Return the (X, Y) coordinate for the center point of the cell that contains the specified text.  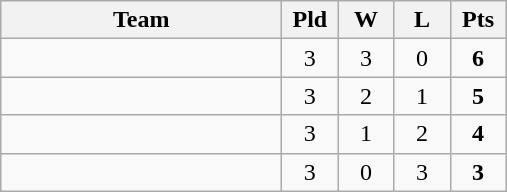
Team (142, 20)
Pld (310, 20)
6 (478, 58)
L (422, 20)
5 (478, 96)
Pts (478, 20)
W (366, 20)
4 (478, 134)
